Find where the given text appears and provide that cell's center as (x, y) coordinate. 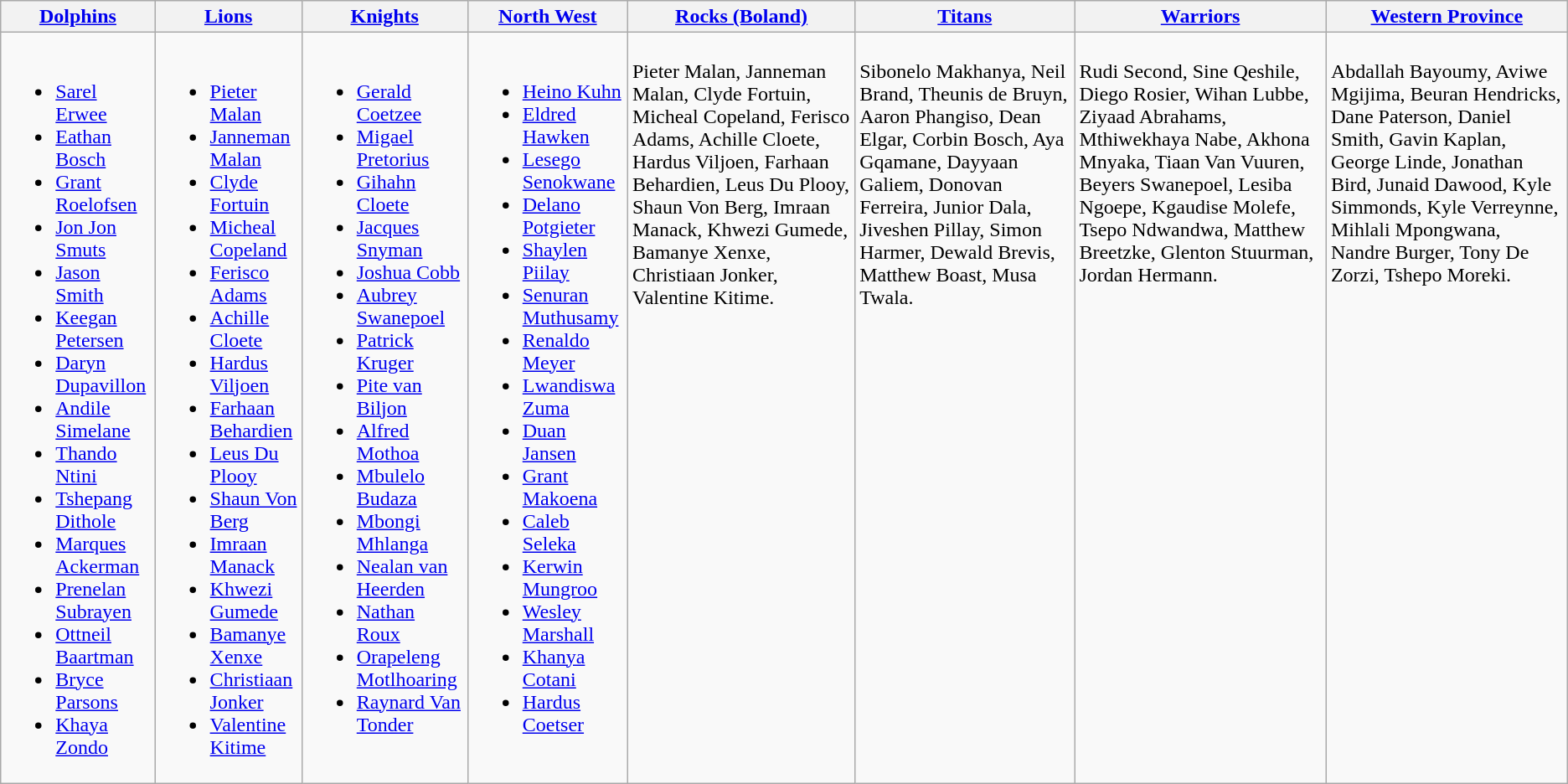
Warriors (1201, 17)
Titans (965, 17)
Dolphins (78, 17)
Lions (228, 17)
Knights (384, 17)
North West (548, 17)
Rocks (Boland) (740, 17)
Western Province (1447, 17)
